Capture the cell that displays the provided text and extract its (X, Y) central coordinate. 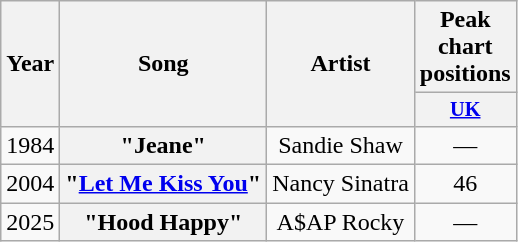
Sandie Shaw (341, 145)
2004 (30, 184)
Nancy Sinatra (341, 184)
Song (164, 64)
A$AP Rocky (341, 222)
1984 (30, 145)
UK (465, 110)
Year (30, 64)
46 (465, 184)
"Jeane" (164, 145)
Peak chart positions (465, 47)
Artist (341, 64)
2025 (30, 222)
"Let Me Kiss You" (164, 184)
"Hood Happy" (164, 222)
